Return (x, y) of the center of cell containing provided text 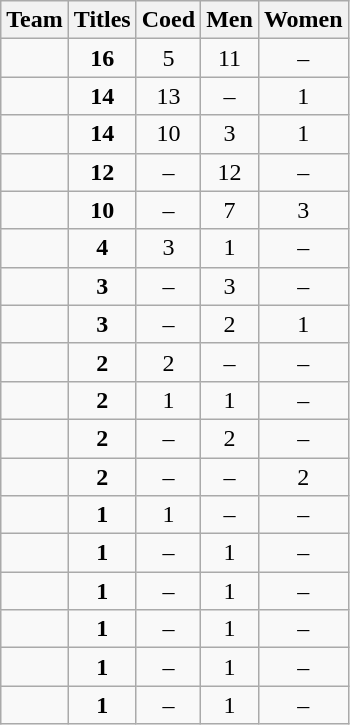
7 (230, 210)
13 (168, 96)
11 (230, 58)
Coed (168, 20)
5 (168, 58)
16 (102, 58)
Team (35, 20)
4 (102, 248)
Men (230, 20)
Titles (102, 20)
Women (303, 20)
